Provide the [X, Y] coordinate of the cell's center where the given text is located.  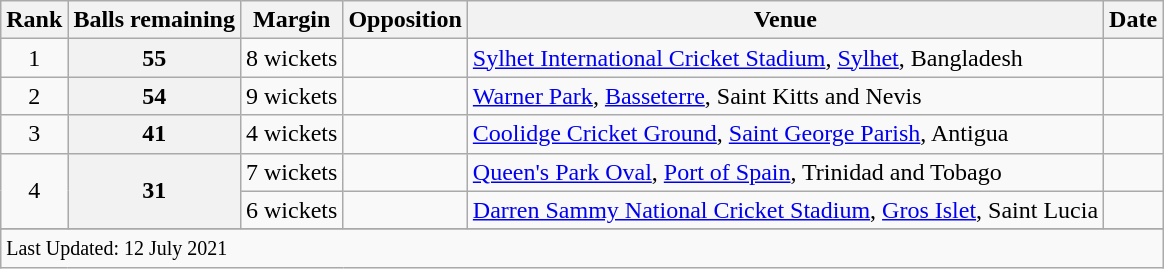
Queen's Park Oval, Port of Spain, Trinidad and Tobago [785, 172]
Balls remaining [154, 20]
31 [154, 191]
2 [34, 96]
8 wickets [291, 58]
Date [1134, 20]
4 wickets [291, 134]
54 [154, 96]
Warner Park, Basseterre, Saint Kitts and Nevis [785, 96]
Coolidge Cricket Ground, Saint George Parish, Antigua [785, 134]
Venue [785, 20]
Rank [34, 20]
Last Updated: 12 July 2021 [582, 248]
9 wickets [291, 96]
41 [154, 134]
1 [34, 58]
Darren Sammy National Cricket Stadium, Gros Islet, Saint Lucia [785, 210]
Sylhet International Cricket Stadium, Sylhet, Bangladesh [785, 58]
6 wickets [291, 210]
7 wickets [291, 172]
4 [34, 191]
55 [154, 58]
Opposition [405, 20]
Margin [291, 20]
3 [34, 134]
